Return [X, Y] of the center of cell containing provided text 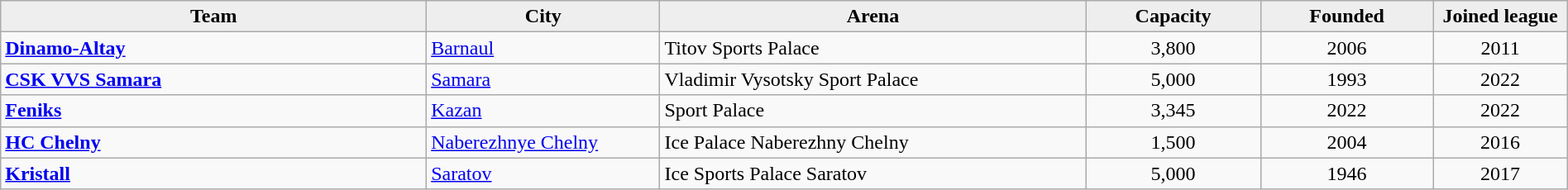
2016 [1500, 142]
HC Chelny [213, 142]
Founded [1346, 17]
CSK VVS Samara [213, 79]
Arena [873, 17]
Capacity [1173, 17]
Joined league [1500, 17]
Dinamo-Altay [213, 48]
Barnaul [543, 48]
Titov Sports Palace [873, 48]
Ice Palace Naberezhny Chelny [873, 142]
Samara [543, 79]
3,345 [1173, 111]
Saratov [543, 173]
2017 [1500, 173]
Naberezhnye Chelny [543, 142]
2011 [1500, 48]
Kristall [213, 173]
1993 [1346, 79]
City [543, 17]
3,800 [1173, 48]
Kazan [543, 111]
Feniks [213, 111]
1946 [1346, 173]
1,500 [1173, 142]
Sport Palace [873, 111]
2004 [1346, 142]
Team [213, 17]
Ice Sports Palace Saratov [873, 173]
Vladimir Vysotsky Sport Palace [873, 79]
2006 [1346, 48]
